Determine the [X, Y] coordinate at the center of the cell enclosing the given text.  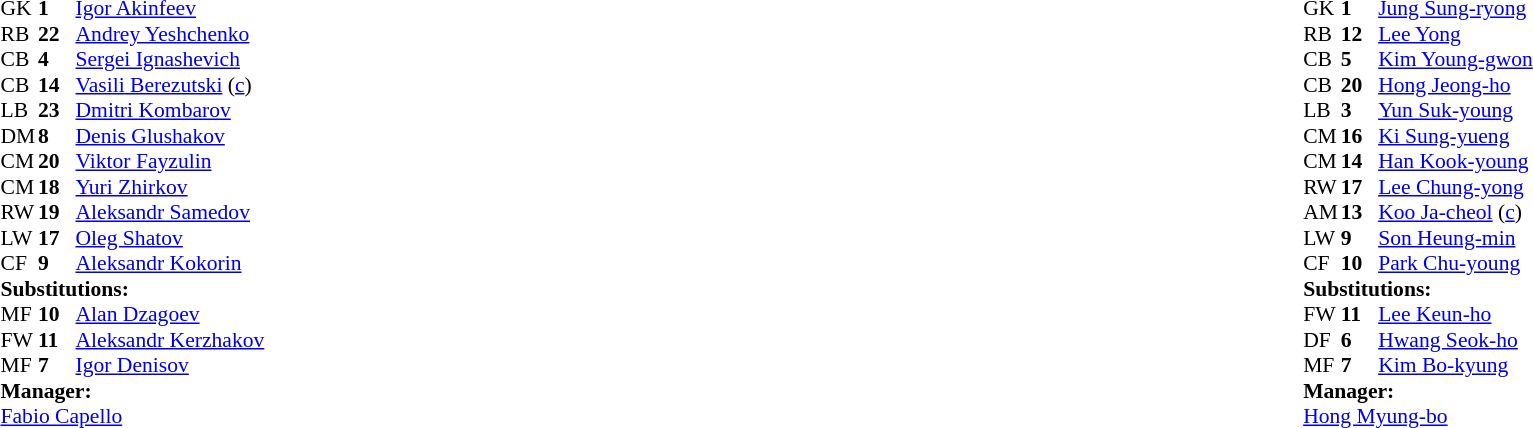
Alan Dzagoev [170, 315]
Yuri Zhirkov [170, 187]
Aleksandr Kokorin [170, 263]
Denis Glushakov [170, 136]
Lee Chung-yong [1456, 187]
12 [1360, 34]
Dmitri Kombarov [170, 111]
DM [19, 136]
22 [57, 34]
Ki Sung-yueng [1456, 136]
4 [57, 59]
Aleksandr Samedov [170, 213]
Park Chu-young [1456, 263]
Aleksandr Kerzhakov [170, 340]
8 [57, 136]
Yun Suk-young [1456, 111]
AM [1322, 213]
Igor Denisov [170, 365]
Vasili Berezutski (c) [170, 85]
23 [57, 111]
Hwang Seok-ho [1456, 340]
Oleg Shatov [170, 238]
6 [1360, 340]
5 [1360, 59]
16 [1360, 136]
Koo Ja-cheol (c) [1456, 213]
Kim Young-gwon [1456, 59]
Hong Jeong-ho [1456, 85]
Lee Keun-ho [1456, 315]
Son Heung-min [1456, 238]
Andrey Yeshchenko [170, 34]
Lee Yong [1456, 34]
Sergei Ignashevich [170, 59]
Kim Bo-kyung [1456, 365]
DF [1322, 340]
18 [57, 187]
Viktor Fayzulin [170, 161]
3 [1360, 111]
13 [1360, 213]
19 [57, 213]
Han Kook-young [1456, 161]
